Provide the [X, Y] coordinate of the cell's center where the given text is located.  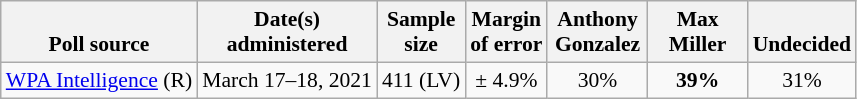
39% [698, 80]
March 17–18, 2021 [287, 80]
411 (LV) [421, 80]
AnthonyGonzalez [597, 32]
Undecided [802, 32]
30% [597, 80]
Marginof error [506, 32]
Samplesize [421, 32]
± 4.9% [506, 80]
Poll source [99, 32]
31% [802, 80]
Date(s)administered [287, 32]
WPA Intelligence (R) [99, 80]
MaxMiller [698, 32]
